Return the [X, Y] coordinate for the center point of the cell that contains the specified text.  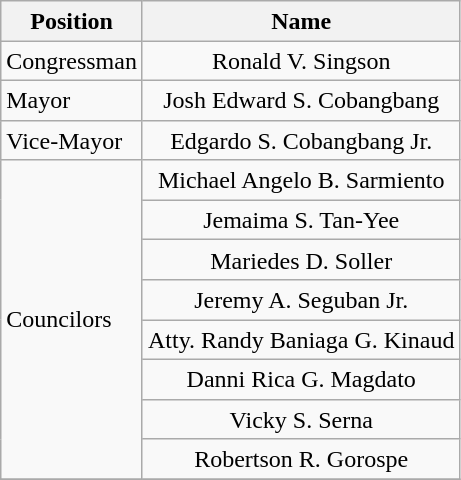
Vice-Mayor [72, 140]
Robertson R. Gorospe [300, 459]
Atty. Randy Baniaga G. Kinaud [300, 340]
Vicky S. Serna [300, 419]
Josh Edward S. Cobangbang [300, 100]
Michael Angelo B. Sarmiento [300, 180]
Position [72, 21]
Jeremy A. Seguban Jr. [300, 300]
Danni Rica G. Magdato [300, 379]
Ronald V. Singson [300, 61]
Jemaima S. Tan-Yee [300, 220]
Name [300, 21]
Mariedes D. Soller [300, 260]
Congressman [72, 61]
Edgardo S. Cobangbang Jr. [300, 140]
Councilors [72, 320]
Mayor [72, 100]
